Locate the cell with the specified text and output its (X, Y) center coordinate. 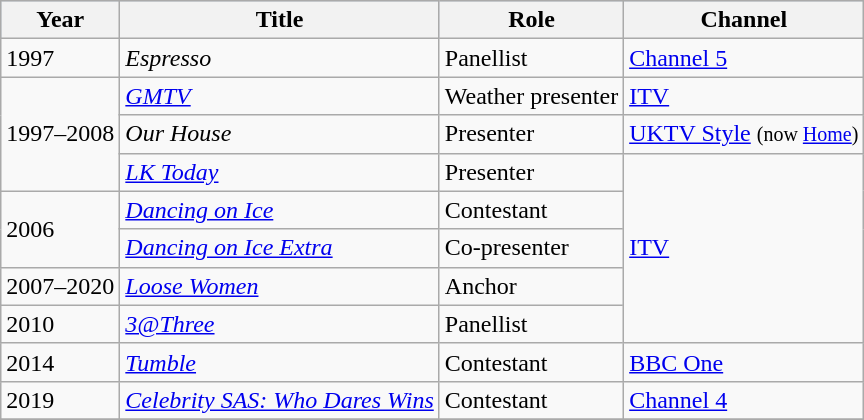
1997–2008 (60, 134)
2007–2020 (60, 286)
Celebrity SAS: Who Dares Wins (280, 400)
2006 (60, 229)
Channel (744, 20)
2010 (60, 324)
Loose Women (280, 286)
2014 (60, 362)
Title (280, 20)
Channel 5 (744, 58)
Channel 4 (744, 400)
GMTV (280, 96)
Role (531, 20)
Espresso (280, 58)
Tumble (280, 362)
Dancing on Ice (280, 210)
BBC One (744, 362)
UKTV Style (now Home) (744, 134)
Co-presenter (531, 248)
Anchor (531, 286)
2019 (60, 400)
Our House (280, 134)
LK Today (280, 172)
1997 (60, 58)
Weather presenter (531, 96)
Year (60, 20)
Dancing on Ice Extra (280, 248)
3@Three (280, 324)
